Find where the given text appears and provide that cell's center as (x, y) coordinate. 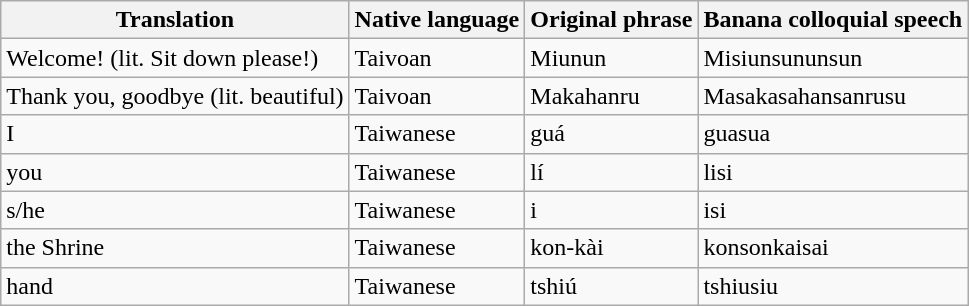
isi (833, 210)
you (175, 172)
Native language (437, 20)
hand (175, 286)
Masakasahansanrusu (833, 96)
guá (612, 134)
Banana colloquial speech (833, 20)
tshiú (612, 286)
i (612, 210)
kon-kài (612, 248)
guasua (833, 134)
I (175, 134)
lisi (833, 172)
konsonkaisai (833, 248)
tshiusiu (833, 286)
lí (612, 172)
Makahanru (612, 96)
Translation (175, 20)
Welcome! (lit. Sit down please!) (175, 58)
s/he (175, 210)
the Shrine (175, 248)
Thank you, goodbye (lit. beautiful) (175, 96)
Misiunsununsun (833, 58)
Original phrase (612, 20)
Miunun (612, 58)
